Scan for the cell matching the given text and deliver its (X, Y) coordinate at center. 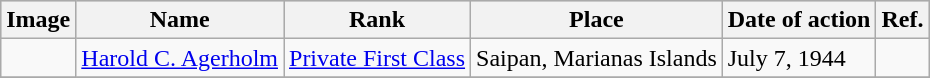
July 7, 1944 (799, 58)
Place (597, 20)
Name (180, 20)
Image (38, 20)
Private First Class (378, 58)
Harold C. Agerholm (180, 58)
Saipan, Marianas Islands (597, 58)
Rank (378, 20)
Date of action (799, 20)
Ref. (902, 20)
